Identify which cell holds the provided text, then report its (x, y) central coordinate. 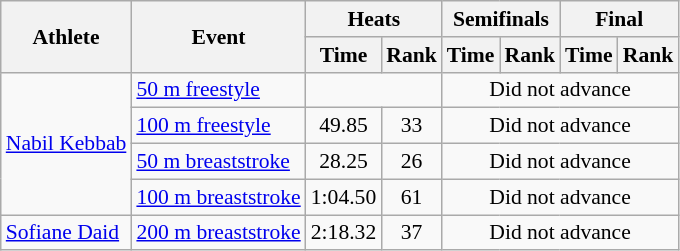
100 m breaststroke (218, 197)
Nabil Kebbab (66, 143)
1:04.50 (344, 197)
200 m breaststroke (218, 233)
61 (412, 197)
Athlete (66, 36)
33 (412, 126)
Event (218, 36)
50 m breaststroke (218, 162)
50 m freestyle (218, 90)
49.85 (344, 126)
Sofiane Daid (66, 233)
Semifinals (501, 19)
37 (412, 233)
26 (412, 162)
2:18.32 (344, 233)
Final (619, 19)
28.25 (344, 162)
100 m freestyle (218, 126)
Heats (374, 19)
